Extract the [x, y] coordinate from the center of the cell holding the provided text.  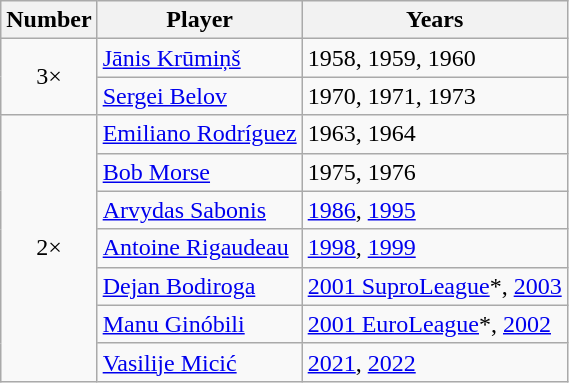
Sergei Belov [200, 96]
1975, 1976 [434, 172]
1958, 1959, 1960 [434, 58]
1986, 1995 [434, 210]
2× [49, 248]
Player [200, 20]
Jānis Krūmiņš [200, 58]
Vasilije Micić [200, 362]
2021, 2022 [434, 362]
1998, 1999 [434, 248]
Antoine Rigaudeau [200, 248]
1963, 1964 [434, 134]
3× [49, 77]
Arvydas Sabonis [200, 210]
Number [49, 20]
Bob Morse [200, 172]
Emiliano Rodríguez [200, 134]
Years [434, 20]
Dejan Bodiroga [200, 286]
1970, 1971, 1973 [434, 96]
2001 EuroLeague*, 2002 [434, 324]
Manu Ginóbili [200, 324]
2001 SuproLeague*, 2003 [434, 286]
